For the text-containing cell, return its midpoint in [x, y] coordinate format. 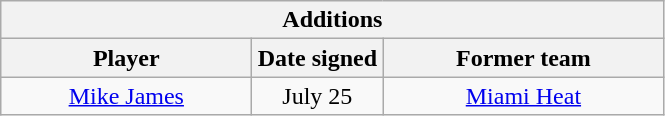
Miami Heat [524, 96]
Additions [332, 20]
Date signed [318, 58]
July 25 [318, 96]
Mike James [126, 96]
Player [126, 58]
Former team [524, 58]
